Detect which cell encompasses the target text, then output its (X, Y) center coordinate. 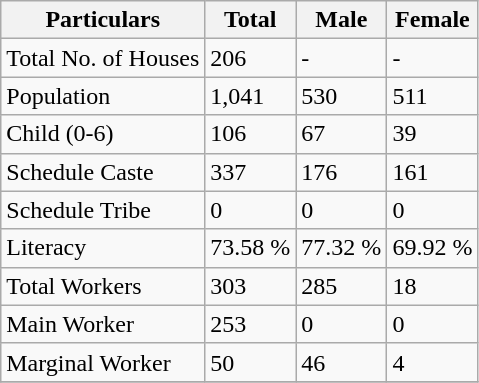
Child (0-6) (103, 134)
39 (432, 134)
46 (342, 362)
50 (250, 362)
Total No. of Houses (103, 58)
18 (432, 286)
176 (342, 172)
161 (432, 172)
Total (250, 20)
Particulars (103, 20)
253 (250, 324)
Male (342, 20)
Schedule Tribe (103, 210)
Main Worker (103, 324)
67 (342, 134)
1,041 (250, 96)
Schedule Caste (103, 172)
73.58 % (250, 248)
Total Workers (103, 286)
206 (250, 58)
530 (342, 96)
77.32 % (342, 248)
303 (250, 286)
Marginal Worker (103, 362)
4 (432, 362)
106 (250, 134)
337 (250, 172)
511 (432, 96)
Female (432, 20)
Literacy (103, 248)
69.92 % (432, 248)
Population (103, 96)
285 (342, 286)
